Return the (X, Y) coordinate for the center point of the cell that contains the specified text.  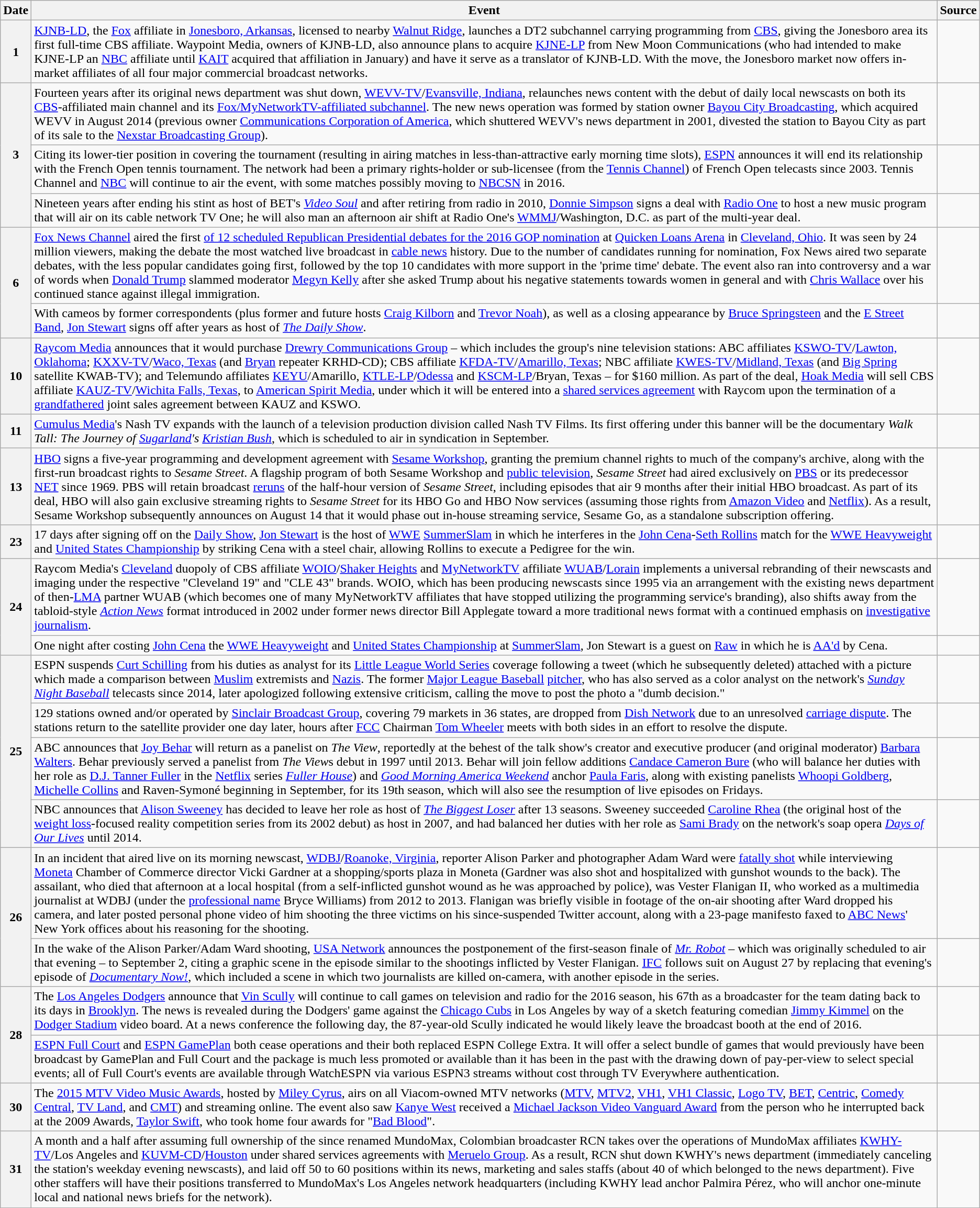
Source (958, 10)
6 (16, 283)
3 (16, 155)
1 (16, 51)
24 (16, 607)
11 (16, 431)
26 (16, 917)
Date (16, 10)
13 (16, 486)
31 (16, 1169)
28 (16, 1035)
25 (16, 752)
10 (16, 376)
30 (16, 1107)
23 (16, 541)
Event (484, 10)
